For the text-containing cell, return its midpoint in (X, Y) coordinate format. 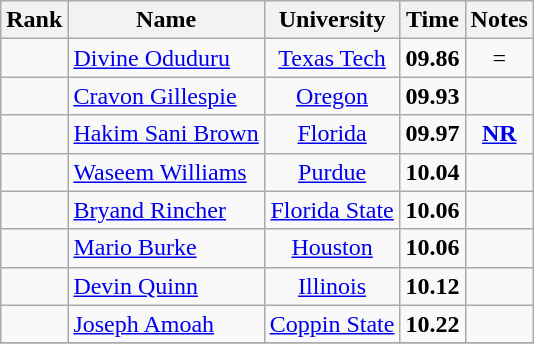
NR (499, 134)
Coppin State (332, 324)
Hakim Sani Brown (166, 134)
Joseph Amoah (166, 324)
09.86 (432, 58)
Oregon (332, 96)
Houston (332, 248)
Texas Tech (332, 58)
Waseem Williams (166, 172)
Illinois (332, 286)
10.12 (432, 286)
Notes (499, 20)
Florida (332, 134)
Florida State (332, 210)
University (332, 20)
Rank (34, 20)
10.22 (432, 324)
Mario Burke (166, 248)
Cravon Gillespie (166, 96)
Name (166, 20)
= (499, 58)
Divine Oduduru (166, 58)
Time (432, 20)
10.04 (432, 172)
Devin Quinn (166, 286)
09.93 (432, 96)
Bryand Rincher (166, 210)
Purdue (332, 172)
09.97 (432, 134)
